Pinpoint the cell where the given text exists, returning its [X, Y] midpoint coordinate. 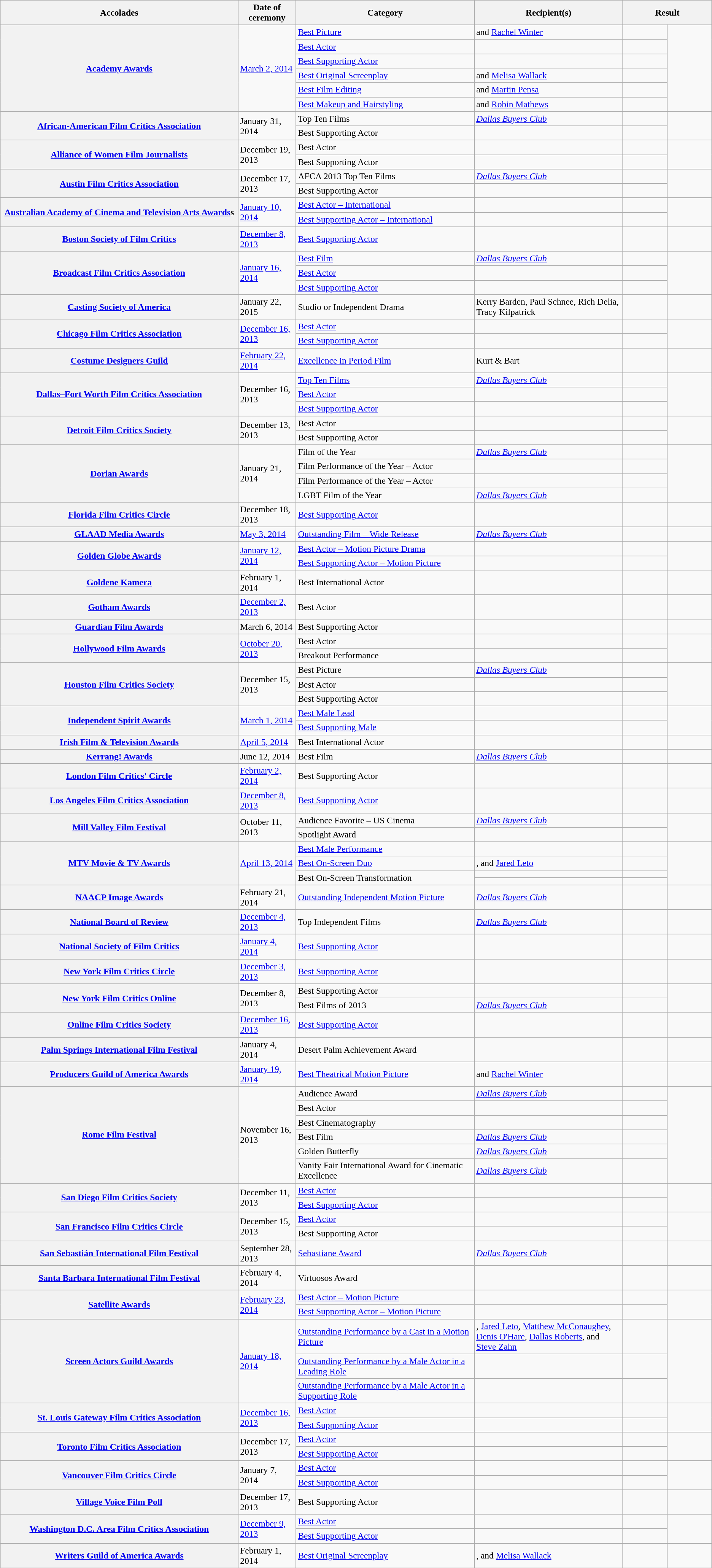
Outstanding Performance by a Male Actor in a Leading Role [385, 1366]
, Jared Leto, Matthew McConaughey, Denis O'Hare, Dallas Roberts, and Steve Zahn [548, 1336]
June 12, 2014 [267, 756]
Best Actor – Motion Picture Drama [385, 548]
Satellite Awards [119, 1304]
Irish Film & Television Awards [119, 742]
October 20, 2013 [267, 648]
Austin Film Critics Association [119, 183]
Santa Barbara International Film Festival [119, 1278]
December 11, 2013 [267, 1198]
January 31, 2014 [267, 126]
Best Male Lead [385, 713]
Broadcast Film Critics Association [119, 273]
December 18, 2013 [267, 514]
and Melisa Wallack [548, 75]
Date of ceremony [267, 12]
Kerrang! Awards [119, 756]
Village Voice Film Poll [119, 1502]
Best Supporting Actor – International [385, 219]
December 2, 2013 [267, 607]
NAACP Image Awards [119, 898]
Audience Favorite – US Cinema [385, 820]
January 16, 2014 [267, 273]
February 2, 2014 [267, 776]
Top Independent Films [385, 922]
Film of the Year [385, 452]
Excellence in Period Film [385, 361]
Sebastiane Award [385, 1253]
Toronto Film Critics Association [119, 1446]
Studio or Independent Drama [385, 307]
San Diego Film Critics Society [119, 1198]
Casting Society of America [119, 307]
Desert Palm Achievement Award [385, 1050]
St. Louis Gateway Film Critics Association [119, 1417]
MTV Movie & TV Awards [119, 863]
Detroit Film Critics Society [119, 430]
Guardian Film Awards [119, 627]
Online Film Critics Society [119, 1025]
Washington D.C. Area Film Critics Association [119, 1528]
Vancouver Film Critics Circle [119, 1475]
March 6, 2014 [267, 627]
Alliance of Women Film Journalists [119, 154]
San Francisco Film Critics Circle [119, 1226]
December 3, 2013 [267, 971]
Palm Springs International Film Festival [119, 1050]
Boston Society of Film Critics [119, 239]
Vanity Fair International Award for Cinematic Excellence [385, 1171]
Virtuosos Award [385, 1278]
January 10, 2014 [267, 212]
Academy Awards [119, 68]
Best Films of 2013 [385, 1005]
Chicago Film Critics Association [119, 334]
April 5, 2014 [267, 742]
January 18, 2014 [267, 1361]
Result [667, 12]
April 13, 2014 [267, 863]
January 7, 2014 [267, 1475]
Golden Butterfly [385, 1151]
San Sebastián International Film Festival [119, 1253]
February 4, 2014 [267, 1278]
GLAAD Media Awards [119, 534]
Los Angeles Film Critics Association [119, 800]
December 13, 2013 [267, 430]
Accolades [119, 12]
Outstanding Performance by a Male Actor in a Supporting Role [385, 1390]
National Board of Review [119, 922]
Rome Film Festival [119, 1134]
December 4, 2013 [267, 922]
March 2, 2014 [267, 68]
September 28, 2013 [267, 1253]
January 19, 2014 [267, 1074]
Best On-Screen Transformation [385, 878]
February 21, 2014 [267, 898]
Dorian Awards [119, 473]
Goldene Kamera [119, 583]
Best Supporting Male [385, 728]
November 16, 2013 [267, 1134]
Florida Film Critics Circle [119, 514]
Best Makeup and Hairstyling [385, 104]
Recipient(s) [548, 12]
Best Film Editing [385, 90]
October 11, 2013 [267, 827]
January 22, 2015 [267, 307]
Houston Film Critics Society [119, 684]
London Film Critics' Circle [119, 776]
Golden Globe Awards [119, 556]
Category [385, 12]
, and Jared Leto [548, 863]
Best Actor – Motion Picture [385, 1297]
LGBT Film of the Year [385, 495]
, and Melisa Wallack [548, 1555]
December 19, 2013 [267, 154]
Audience Award [385, 1093]
March 1, 2014 [267, 720]
Best Male Performance [385, 849]
Screen Actors Guild Awards [119, 1361]
Best On-Screen Duo [385, 863]
Outstanding Independent Motion Picture [385, 898]
New York Film Critics Online [119, 998]
Producers Guild of America Awards [119, 1074]
February 23, 2014 [267, 1304]
Independent Spirit Awards [119, 720]
National Society of Film Critics [119, 946]
February 22, 2014 [267, 361]
Gotham Awards [119, 607]
AFCA 2013 Top Ten Films [385, 176]
Hollywood Film Awards [119, 648]
Best Actor – International [385, 205]
New York Film Critics Circle [119, 971]
Australian Academy of Cinema and Television Arts Awardss [119, 212]
Dallas–Fort Worth Film Critics Association [119, 394]
Outstanding Film – Wide Release [385, 534]
Writers Guild of America Awards [119, 1555]
Kurt & Bart [548, 361]
Breakout Performance [385, 655]
January 12, 2014 [267, 556]
and Martin Pensa [548, 90]
December 9, 2013 [267, 1528]
Best Cinematography [385, 1122]
May 3, 2014 [267, 534]
January 21, 2014 [267, 473]
Spotlight Award [385, 834]
African-American Film Critics Association [119, 126]
Outstanding Performance by a Cast in a Motion Picture [385, 1336]
Kerry Barden, Paul Schnee, Rich Delia, Tracy Kilpatrick [548, 307]
Best Theatrical Motion Picture [385, 1074]
Costume Designers Guild [119, 361]
and Robin Mathews [548, 104]
Mill Valley Film Festival [119, 827]
